Find where the given text appears and provide that cell's center as (X, Y) coordinate. 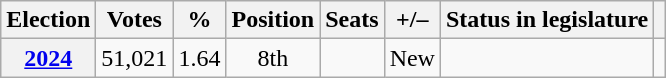
2024 (48, 58)
51,021 (134, 58)
Votes (134, 20)
1.64 (200, 58)
Seats (352, 20)
+/– (412, 20)
% (200, 20)
New (412, 58)
Election (48, 20)
8th (273, 58)
Status in legislature (546, 20)
Position (273, 20)
